Identify which cell holds the provided text, then report its [x, y] central coordinate. 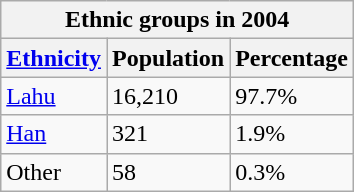
Ethnic groups in 2004 [178, 20]
Other [54, 172]
Population [168, 58]
1.9% [292, 134]
Percentage [292, 58]
Ethnicity [54, 58]
0.3% [292, 172]
Lahu [54, 96]
97.7% [292, 96]
321 [168, 134]
Han [54, 134]
16,210 [168, 96]
58 [168, 172]
